Determine the [x, y] coordinate at the center of the cell enclosing the given text.  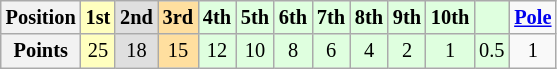
0.5 [492, 51]
2nd [136, 17]
1st [98, 17]
6 [331, 51]
25 [98, 51]
Position [41, 17]
4th [217, 17]
10th [450, 17]
5th [255, 17]
8 [293, 51]
3rd [178, 17]
4 [369, 51]
12 [217, 51]
9th [407, 17]
15 [178, 51]
6th [293, 17]
Pole [532, 17]
10 [255, 51]
8th [369, 17]
2 [407, 51]
18 [136, 51]
Points [41, 51]
7th [331, 17]
